Locate the cell with the specified text and output its (x, y) center coordinate. 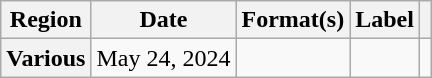
May 24, 2024 (164, 58)
Various (46, 58)
Region (46, 20)
Format(s) (293, 20)
Date (164, 20)
Label (385, 20)
